Output the [X, Y] coordinate of the center of the cell containing the given text.  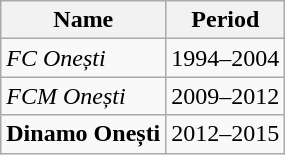
1994–2004 [226, 58]
Period [226, 20]
FC Onești [84, 58]
Name [84, 20]
Dinamo Onești [84, 134]
FCM Onești [84, 96]
2012–2015 [226, 134]
2009–2012 [226, 96]
